Detect which cell encompasses the target text, then output its [x, y] center coordinate. 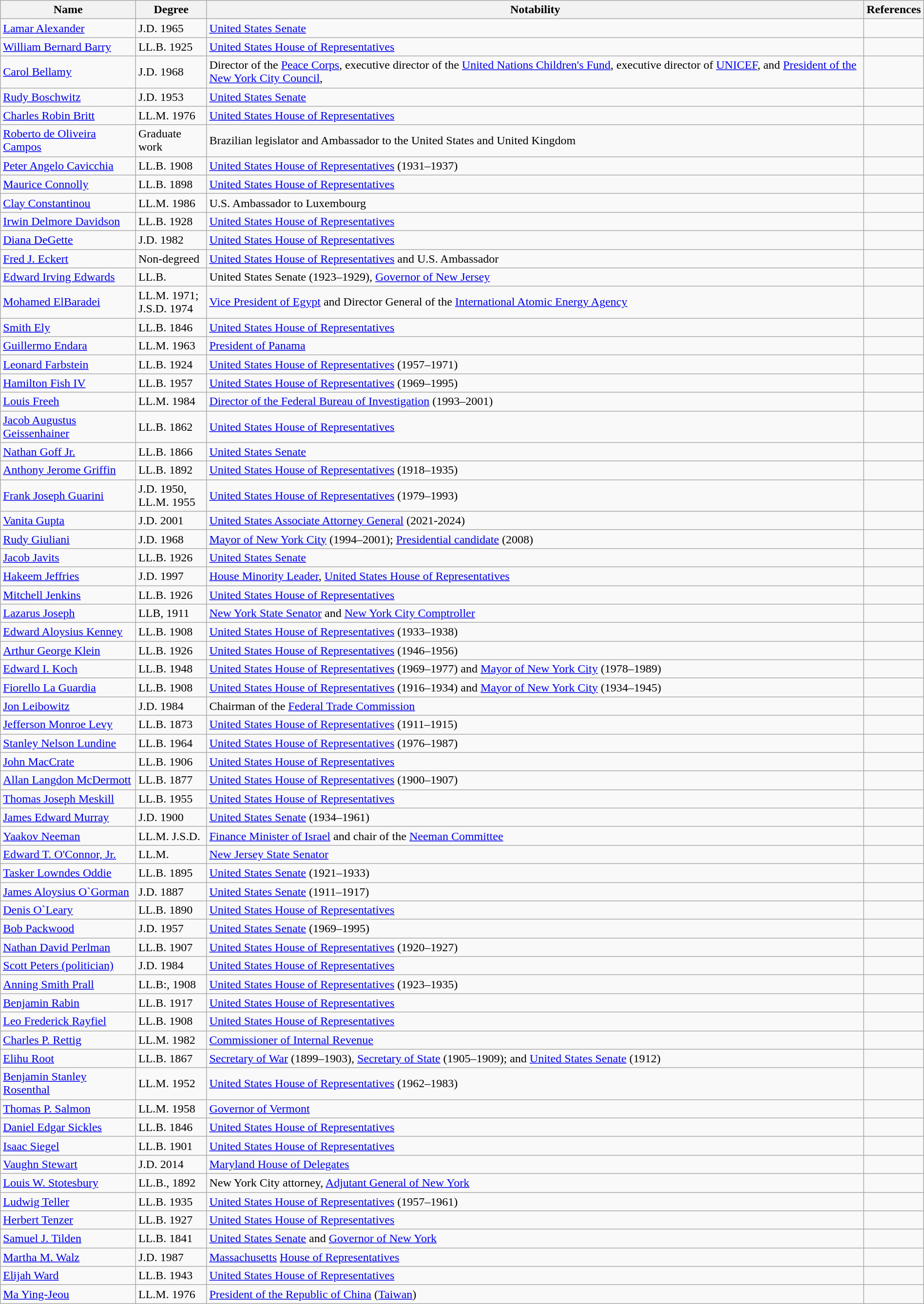
United States House of Representatives (1911–1915) [535, 725]
LL.B. 1841 [172, 1239]
Nathan David Perlman [68, 947]
Hakeem Jeffries [68, 576]
LLB, 1911 [172, 614]
LL.M. 1963 [172, 346]
References [894, 10]
Daniel Edgar Sickles [68, 1127]
Vanita Gupta [68, 520]
Edward I. Koch [68, 669]
United States House of Representatives (1976–1987) [535, 743]
Rudy Giuliani [68, 539]
Chairman of the Federal Trade Commission [535, 706]
Fiorello La Guardia [68, 688]
Secretary of War (1899–1903), Secretary of State (1905–1909); and United States Senate (1912) [535, 1058]
Benjamin Stanley Rosenthal [68, 1084]
United States Associate Attorney General (2021-2024) [535, 520]
President of Panama [535, 346]
Jacob Augustus Geissenhainer [68, 427]
Leonard Farbstein [68, 364]
Scott Peters (politician) [68, 966]
United States Senate and Governor of New York [535, 1239]
Thomas Joseph Meskill [68, 799]
Charles Robin Britt [68, 115]
Stanley Nelson Lundine [68, 743]
United States House of Representatives (1931–1937) [535, 166]
Leo Frederick Rayfiel [68, 1021]
LL.B. 1862 [172, 427]
LL.B. 1935 [172, 1201]
LL.M. J.S.D. [172, 836]
Anning Smith Prall [68, 984]
William Bernard Barry [68, 47]
New Jersey State Senator [535, 854]
James Edward Murray [68, 817]
United States House of Representatives (1946–1956) [535, 651]
United States House of Representatives (1957–1971) [535, 364]
United States House of Representatives (1969–1977) and Mayor of New York City (1978–1989) [535, 669]
Notability [535, 10]
Carol Bellamy [68, 72]
United States House of Representatives (1969–1995) [535, 383]
Elijah Ward [68, 1276]
Lazarus Joseph [68, 614]
United States Senate (1921–1933) [535, 873]
United States Senate (1934–1961) [535, 817]
Edward T. O'Connor, Jr. [68, 854]
LL.B. 1964 [172, 743]
Smith Ely [68, 327]
Vice President of Egypt and Director General of the International Atomic Energy Agency [535, 302]
LL.B. 1917 [172, 1003]
LL.B. 1957 [172, 383]
Denis O`Leary [68, 910]
United States Senate (1923–1929), Governor of New Jersey [535, 277]
LL.B. 1873 [172, 725]
J.D. 1987 [172, 1257]
LL.B. 1925 [172, 47]
Degree [172, 10]
LL.M. 1958 [172, 1109]
United States Senate (1969–1995) [535, 929]
Yaakov Neeman [68, 836]
Allan Langdon McDermott [68, 780]
J.D. 1887 [172, 891]
LL.B. 1867 [172, 1058]
Jon Leibowitz [68, 706]
LL.M. 1971;J.S.D. 1974 [172, 302]
Ludwig Teller [68, 1201]
Louis W. Stotesbury [68, 1183]
Thomas P. Salmon [68, 1109]
J.D. 1982 [172, 240]
J.D. 1953 [172, 97]
Frank Joseph Guarini [68, 495]
LL.M. 1952 [172, 1084]
LL.B. 1890 [172, 910]
J.D. 2001 [172, 520]
United States House of Representatives (1900–1907) [535, 780]
Governor of Vermont [535, 1109]
Edward Irving Edwards [68, 277]
Irwin Delmore Davidson [68, 221]
LL.M. [172, 854]
United States House of Representatives (1979–1993) [535, 495]
Fred J. Eckert [68, 259]
Jefferson Monroe Levy [68, 725]
Rudy Boschwitz [68, 97]
J.D. 1950,LL.M. 1955 [172, 495]
LL.B. [172, 277]
LL.B. 1927 [172, 1220]
Tasker Lowndes Oddie [68, 873]
LL.B. 1898 [172, 184]
United States House of Representatives (1916–1934) and Mayor of New York City (1934–1945) [535, 688]
Peter Angelo Cavicchia [68, 166]
LL.B. 1928 [172, 221]
Non-degreed [172, 259]
Director of the Federal Bureau of Investigation (1993–2001) [535, 402]
LL.B. 1901 [172, 1146]
Name [68, 10]
LL.B. 1943 [172, 1276]
Ma Ying-Jeou [68, 1294]
Nathan Goff Jr. [68, 452]
Clay Constantinou [68, 203]
United States House of Representatives (1918–1935) [535, 470]
Mohamed ElBaradei [68, 302]
LL.B. 1948 [172, 669]
John MacCrate [68, 762]
LL.B. 1924 [172, 364]
Massachusetts House of Representatives [535, 1257]
Finance Minister of Israel and chair of the Neeman Committee [535, 836]
Herbert Tenzer [68, 1220]
Edward Aloysius Kenney [68, 632]
LL.B. 1892 [172, 470]
LL.B. 1866 [172, 452]
Lamar Alexander [68, 28]
J.D. 1997 [172, 576]
LL.B. 1895 [172, 873]
Maurice Connolly [68, 184]
Samuel J. Tilden [68, 1239]
LL.B. 1907 [172, 947]
United States House of Representatives (1957–1961) [535, 1201]
LL.B. 1906 [172, 762]
House Minority Leader, United States House of Representatives [535, 576]
J.D. 1965 [172, 28]
James Aloysius O`Gorman [68, 891]
Mitchell Jenkins [68, 595]
Hamilton Fish IV [68, 383]
Guillermo Endara [68, 346]
United States Senate (1911–1917) [535, 891]
Arthur George Klein [68, 651]
Elihu Root [68, 1058]
LL.M. 1984 [172, 402]
LL.B. 1877 [172, 780]
Anthony Jerome Griffin [68, 470]
Jacob Javits [68, 557]
LL.M. 1982 [172, 1040]
United States House of Representatives (1933–1938) [535, 632]
Martha M. Walz [68, 1257]
Commissioner of Internal Revenue [535, 1040]
J.D. 1900 [172, 817]
Maryland House of Delegates [535, 1164]
United States House of Representatives (1920–1927) [535, 947]
Vaughn Stewart [68, 1164]
J.D. 2014 [172, 1164]
United States House of Representatives (1962–1983) [535, 1084]
Diana DeGette [68, 240]
United States House of Representatives and U.S. Ambassador [535, 259]
Mayor of New York City (1994–2001); Presidential candidate (2008) [535, 539]
Benjamin Rabin [68, 1003]
United States House of Representatives (1923–1935) [535, 984]
LL.B., 1892 [172, 1183]
LL.B. 1955 [172, 799]
Isaac Siegel [68, 1146]
New York State Senator and New York City Comptroller [535, 614]
U.S. Ambassador to Luxembourg [535, 203]
President of the Republic of China (Taiwan) [535, 1294]
New York City attorney, Adjutant General of New York [535, 1183]
LL.B:, 1908 [172, 984]
Brazilian legislator and Ambassador to the United States and United Kingdom [535, 140]
Roberto de Oliveira Campos [68, 140]
Louis Freeh [68, 402]
LL.M. 1986 [172, 203]
Charles P. Rettig [68, 1040]
Bob Packwood [68, 929]
Graduate work [172, 140]
J.D. 1957 [172, 929]
